Scan for the cell matching the given text and deliver its (X, Y) coordinate at center. 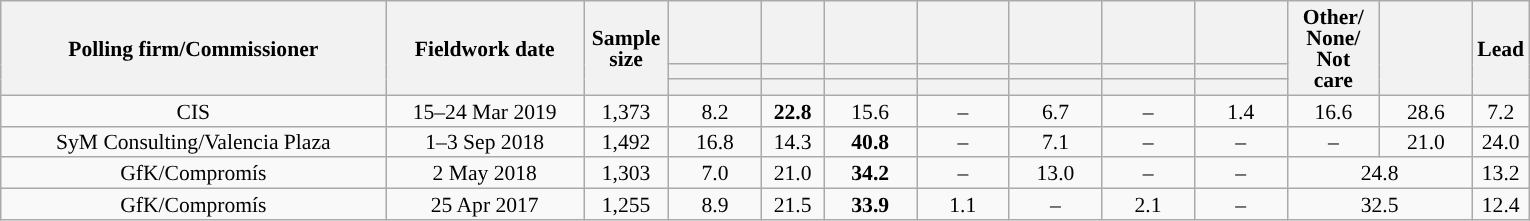
1,492 (626, 142)
Polling firm/Commissioner (194, 48)
15–24 Mar 2019 (485, 110)
1–3 Sep 2018 (485, 142)
Sample size (626, 48)
14.3 (792, 142)
1.1 (962, 204)
24.8 (1380, 174)
28.6 (1426, 110)
22.8 (792, 110)
1,255 (626, 204)
32.5 (1380, 204)
7.0 (716, 174)
24.0 (1500, 142)
7.2 (1500, 110)
CIS (194, 110)
2 May 2018 (485, 174)
8.2 (716, 110)
13.2 (1500, 174)
25 Apr 2017 (485, 204)
2.1 (1148, 204)
7.1 (1056, 142)
21.5 (792, 204)
SyM Consulting/Valencia Plaza (194, 142)
34.2 (870, 174)
16.8 (716, 142)
16.6 (1334, 110)
13.0 (1056, 174)
1,373 (626, 110)
12.4 (1500, 204)
8.9 (716, 204)
15.6 (870, 110)
40.8 (870, 142)
Fieldwork date (485, 48)
1,303 (626, 174)
6.7 (1056, 110)
Other/None/Notcare (1334, 48)
1.4 (1240, 110)
33.9 (870, 204)
Lead (1500, 48)
